Provide the [x, y] coordinate of the cell's center where the given text is located.  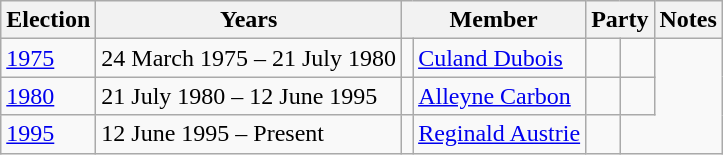
Member [494, 20]
1995 [48, 134]
Reginald Austrie [500, 134]
24 March 1975 – 21 July 1980 [249, 58]
1980 [48, 96]
12 June 1995 – Present [249, 134]
1975 [48, 58]
Party [620, 20]
Years [249, 20]
Election [48, 20]
Notes [688, 20]
Culand Dubois [500, 58]
21 July 1980 – 12 June 1995 [249, 96]
Alleyne Carbon [500, 96]
